From the cell containing the given text, extract its center point as (x, y) coordinate. 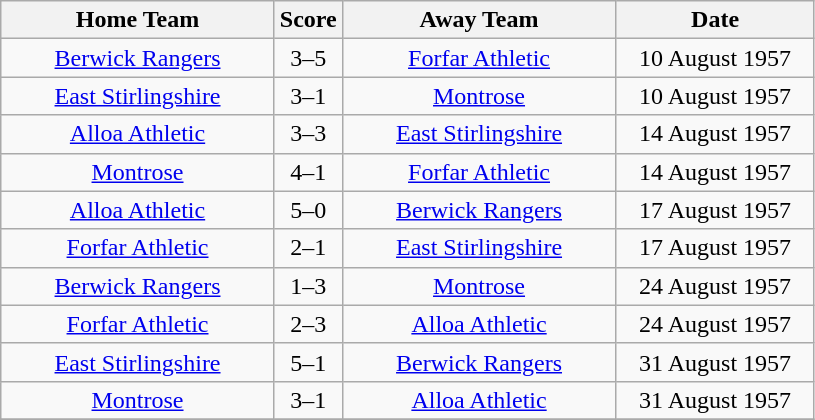
2–1 (308, 248)
5–0 (308, 210)
Away Team (479, 20)
3–3 (308, 134)
Score (308, 20)
1–3 (308, 286)
4–1 (308, 172)
Home Team (138, 20)
5–1 (308, 362)
2–3 (308, 324)
Date (716, 20)
3–5 (308, 58)
